Search for the cell housing the specified text and yield its (x, y) center coordinate. 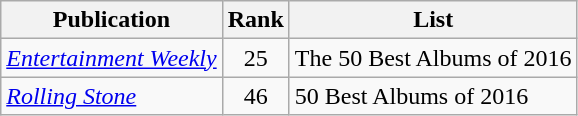
25 (256, 58)
Rolling Stone (112, 96)
The 50 Best Albums of 2016 (433, 58)
List (433, 20)
Rank (256, 20)
Publication (112, 20)
46 (256, 96)
Entertainment Weekly (112, 58)
50 Best Albums of 2016 (433, 96)
